Search for the cell housing the specified text and yield its [x, y] center coordinate. 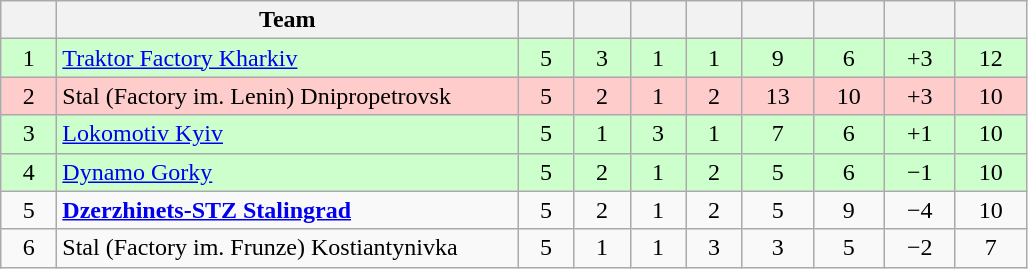
12 [990, 58]
−1 [920, 172]
+1 [920, 134]
Team [288, 20]
Stal (Factory im. Lenin) Dnipropetrovsk [288, 96]
4 [29, 172]
Traktor Factory Kharkiv [288, 58]
Stal (Factory im. Frunze) Kostiantynivka [288, 248]
−4 [920, 210]
Dynamo Gorky [288, 172]
−2 [920, 248]
Dzerzhinets-STZ Stalingrad [288, 210]
Lokomotiv Kyiv [288, 134]
13 [778, 96]
